Locate the cell with the specified text and output its [X, Y] center coordinate. 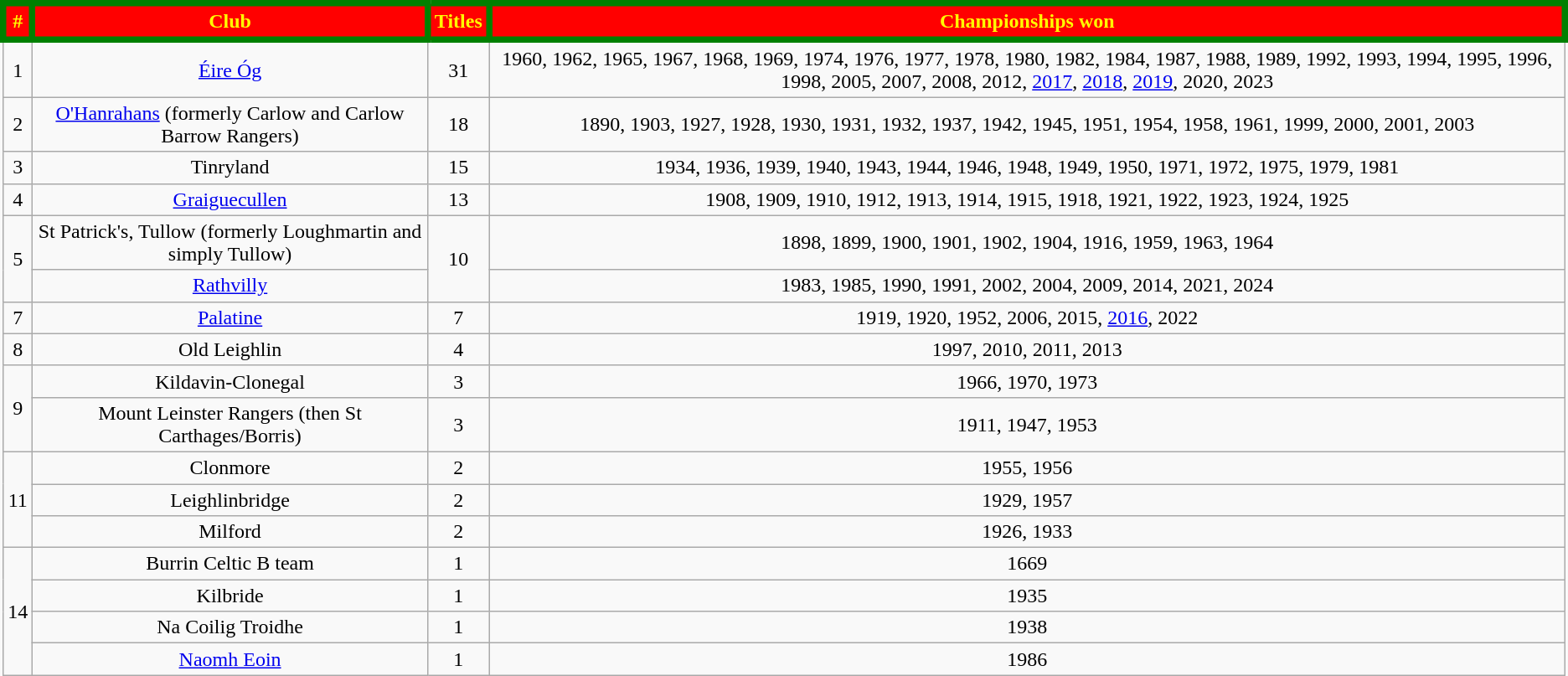
# [18, 22]
1986 [1027, 659]
Leighlinbridge [230, 500]
Kildavin-Clonegal [230, 381]
Tinryland [230, 168]
1908, 1909, 1910, 1912, 1913, 1914, 1915, 1918, 1921, 1922, 1923, 1924, 1925 [1027, 199]
1997, 2010, 2011, 2013 [1027, 349]
Na Coilig Troidhe [230, 627]
1966, 1970, 1973 [1027, 381]
10 [458, 258]
Kilbride [230, 596]
9 [18, 409]
Naomh Eoin [230, 659]
11 [18, 499]
Graiguecullen [230, 199]
1929, 1957 [1027, 500]
1955, 1956 [1027, 467]
Rathvilly [230, 286]
Milford [230, 532]
31 [458, 69]
5 [18, 258]
Clonmore [230, 467]
1938 [1027, 627]
1669 [1027, 564]
1890, 1903, 1927, 1928, 1930, 1931, 1932, 1937, 1942, 1945, 1951, 1954, 1958, 1961, 1999, 2000, 2001, 2003 [1027, 124]
Éire Óg [230, 69]
1983, 1985, 1990, 1991, 2002, 2004, 2009, 2014, 2021, 2024 [1027, 286]
15 [458, 168]
Burrin Celtic B team [230, 564]
Mount Leinster Rangers (then St Carthages/Borris) [230, 424]
1934, 1936, 1939, 1940, 1943, 1944, 1946, 1948, 1949, 1950, 1971, 1972, 1975, 1979, 1981 [1027, 168]
1935 [1027, 596]
18 [458, 124]
Titles [458, 22]
1926, 1933 [1027, 532]
1898, 1899, 1900, 1901, 1902, 1904, 1916, 1959, 1963, 1964 [1027, 243]
14 [18, 611]
1911, 1947, 1953 [1027, 424]
Championships won [1027, 22]
Palatine [230, 317]
Club [230, 22]
Old Leighlin [230, 349]
1919, 1920, 1952, 2006, 2015, 2016, 2022 [1027, 317]
8 [18, 349]
13 [458, 199]
St Patrick's, Tullow (formerly Loughmartin and simply Tullow) [230, 243]
O'Hanrahans (formerly Carlow and Carlow Barrow Rangers) [230, 124]
